Detect which cell encompasses the target text, then output its [X, Y] center coordinate. 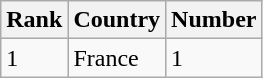
France [117, 58]
Country [117, 20]
Number [214, 20]
Rank [34, 20]
